Return [X, Y] of the center of cell containing provided text 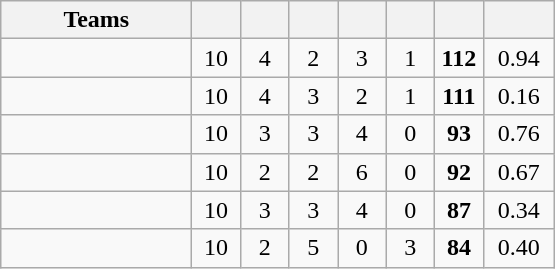
112 [460, 58]
84 [460, 248]
0.40 [518, 248]
0.34 [518, 210]
0.94 [518, 58]
Teams [96, 20]
93 [460, 134]
87 [460, 210]
111 [460, 96]
0.67 [518, 172]
5 [314, 248]
0.16 [518, 96]
92 [460, 172]
6 [362, 172]
0.76 [518, 134]
